From the cell containing the given text, extract its center point as [x, y] coordinate. 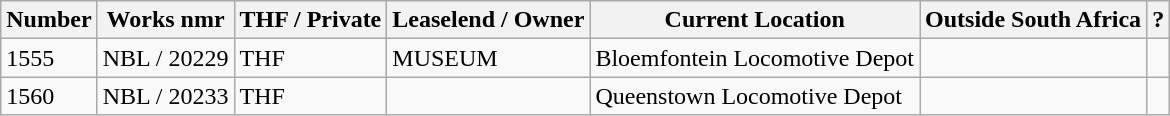
Number [49, 20]
MUSEUM [488, 58]
Works nmr [166, 20]
NBL / 20233 [166, 96]
Outside South Africa [1034, 20]
Queenstown Locomotive Depot [755, 96]
THF / Private [310, 20]
1560 [49, 96]
? [1158, 20]
Current Location [755, 20]
Leaselend / Owner [488, 20]
1555 [49, 58]
Bloemfontein Locomotive Depot [755, 58]
NBL / 20229 [166, 58]
